Extract the [x, y] coordinate from the center of the cell holding the provided text.  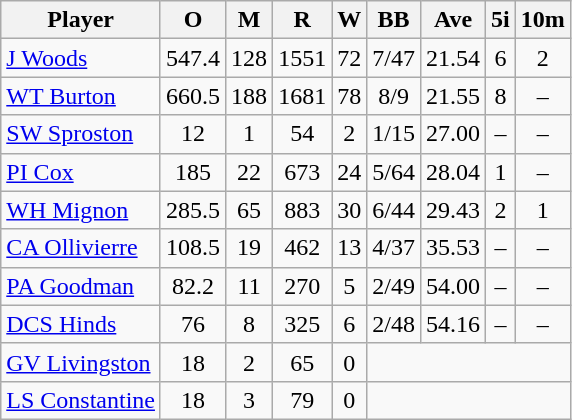
Player [81, 20]
LS Constantine [81, 400]
24 [350, 172]
673 [302, 172]
WH Mignon [81, 210]
1/15 [394, 134]
2/48 [394, 324]
CA Ollivierre [81, 248]
21.55 [452, 96]
22 [250, 172]
W [350, 20]
285.5 [192, 210]
54 [302, 134]
27.00 [452, 134]
O [192, 20]
35.53 [452, 248]
R [302, 20]
5/64 [394, 172]
30 [350, 210]
128 [250, 58]
5i [501, 20]
M [250, 20]
GV Livingston [81, 362]
3 [250, 400]
WT Burton [81, 96]
13 [350, 248]
76 [192, 324]
660.5 [192, 96]
325 [302, 324]
10m [542, 20]
21.54 [452, 58]
11 [250, 286]
BB [394, 20]
78 [350, 96]
7/47 [394, 58]
SW Sproston [81, 134]
82.2 [192, 286]
270 [302, 286]
12 [192, 134]
108.5 [192, 248]
188 [250, 96]
29.43 [452, 210]
PI Cox [81, 172]
462 [302, 248]
28.04 [452, 172]
547.4 [192, 58]
DCS Hinds [81, 324]
19 [250, 248]
2/49 [394, 286]
4/37 [394, 248]
J Woods [81, 58]
8/9 [394, 96]
6/44 [394, 210]
Ave [452, 20]
1551 [302, 58]
1681 [302, 96]
54.00 [452, 286]
72 [350, 58]
883 [302, 210]
5 [350, 286]
185 [192, 172]
54.16 [452, 324]
PA Goodman [81, 286]
79 [302, 400]
